Pinpoint the cell where the given text exists, returning its (x, y) midpoint coordinate. 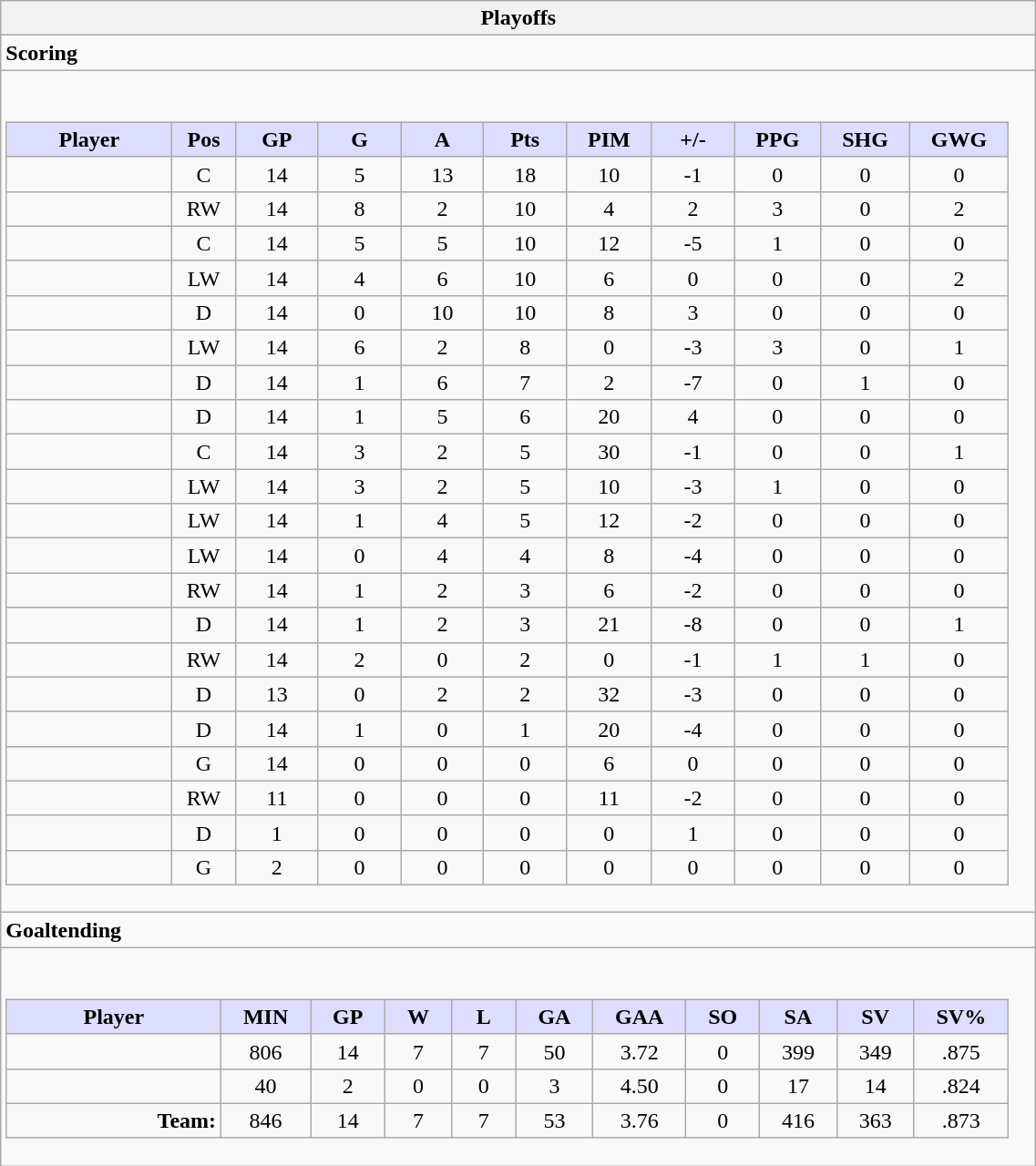
PPG (778, 139)
40 (266, 1086)
.873 (961, 1120)
PIM (610, 139)
Playoffs (518, 18)
Pts (525, 139)
.824 (961, 1086)
SO (723, 1017)
4.50 (640, 1086)
L (483, 1017)
Team: (114, 1120)
-7 (692, 383)
21 (610, 625)
.875 (961, 1051)
Pos (204, 139)
A (443, 139)
50 (554, 1051)
MIN (266, 1017)
3.72 (640, 1051)
SHG (866, 139)
3.76 (640, 1120)
SV (875, 1017)
GWG (959, 139)
17 (798, 1086)
363 (875, 1120)
18 (525, 174)
349 (875, 1051)
846 (266, 1120)
-5 (692, 243)
30 (610, 452)
W (419, 1017)
399 (798, 1051)
32 (610, 694)
Player MIN GP W L GA GAA SO SA SV SV% 806 14 7 7 50 3.72 0 399 349 .875 40 2 0 0 3 4.50 0 17 14 .824 Team: 846 14 7 7 53 3.76 0 416 363 .873 (518, 1057)
SV% (961, 1017)
Scoring (518, 53)
SA (798, 1017)
+/- (692, 139)
416 (798, 1120)
806 (266, 1051)
53 (554, 1120)
Goaltending (518, 930)
-8 (692, 625)
GA (554, 1017)
GAA (640, 1017)
